For the text-containing cell, return its midpoint in [x, y] coordinate format. 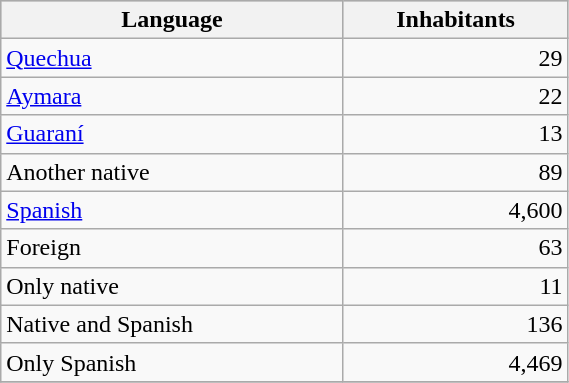
4,600 [456, 210]
Only native [172, 286]
Foreign [172, 248]
22 [456, 96]
Native and Spanish [172, 324]
4,469 [456, 362]
29 [456, 58]
Another native [172, 172]
13 [456, 134]
89 [456, 172]
Aymara [172, 96]
136 [456, 324]
Language [172, 20]
11 [456, 286]
Inhabitants [456, 20]
Only Spanish [172, 362]
Quechua [172, 58]
Guaraní [172, 134]
Spanish [172, 210]
63 [456, 248]
